Locate the cell with the specified text and output its (X, Y) center coordinate. 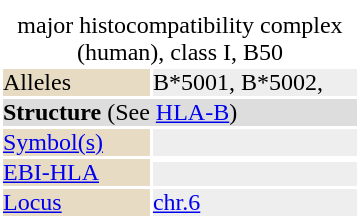
B*5001, B*5002, (255, 82)
chr.6 (255, 202)
Alleles (76, 82)
Structure (See HLA-B) (180, 112)
EBI-HLA (76, 172)
major histocompatibility complex (human), class I, B50 (180, 39)
Locus (76, 202)
Symbol(s) (76, 142)
